Return [X, Y] of the center of cell containing provided text 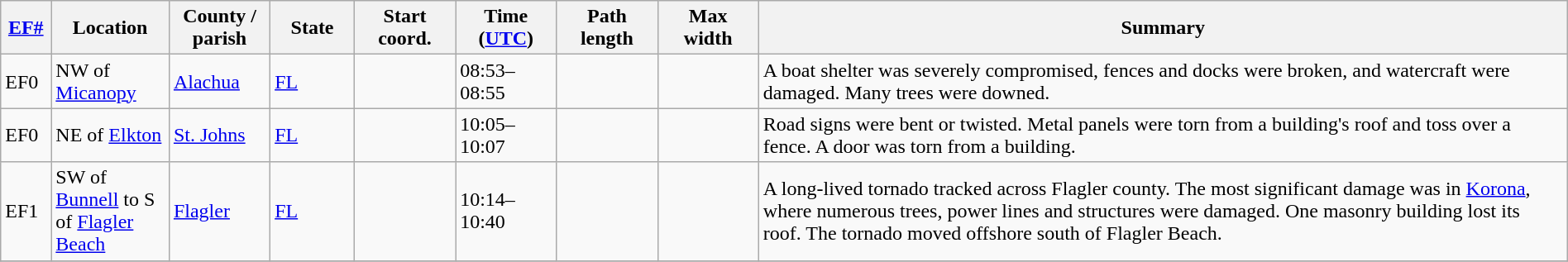
NW of Micanopy [111, 81]
Flagler [219, 212]
County / parish [219, 28]
Path length [607, 28]
Road signs were bent or twisted. Metal panels were torn from a building's roof and toss over a fence. A door was torn from a building. [1163, 136]
Alachua [219, 81]
10:14–10:40 [506, 212]
08:53–08:55 [506, 81]
Time (UTC) [506, 28]
SW of Bunnell to S of Flagler Beach [111, 212]
State [313, 28]
Max width [708, 28]
10:05–10:07 [506, 136]
NE of Elkton [111, 136]
Start coord. [404, 28]
Summary [1163, 28]
EF1 [26, 212]
EF# [26, 28]
A boat shelter was severely compromised, fences and docks were broken, and watercraft were damaged. Many trees were downed. [1163, 81]
Location [111, 28]
St. Johns [219, 136]
